Search for the cell housing the specified text and yield its [x, y] center coordinate. 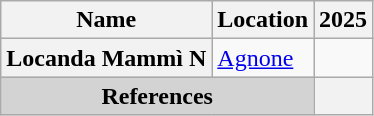
References [158, 96]
Agnone [263, 58]
2025 [344, 20]
Location [263, 20]
Name [106, 20]
Locanda Mammì N [106, 58]
